For the text-containing cell, return its midpoint in [X, Y] coordinate format. 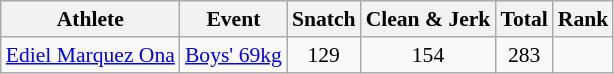
Snatch [324, 19]
Boys' 69kg [234, 55]
283 [524, 55]
Clean & Jerk [428, 19]
Event [234, 19]
Total [524, 19]
Athlete [90, 19]
154 [428, 55]
Ediel Marquez Ona [90, 55]
129 [324, 55]
Rank [584, 19]
